Determine the [X, Y] coordinate at the center of the cell enclosing the given text.  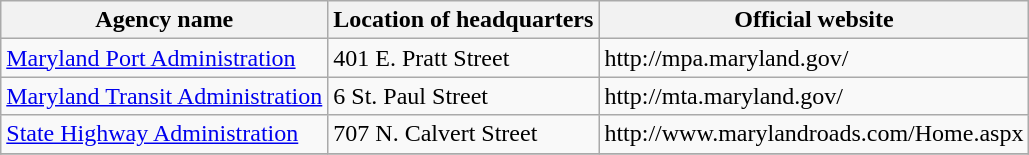
401 E. Pratt Street [464, 58]
Maryland Port Administration [164, 58]
http://mpa.maryland.gov/ [814, 58]
Location of headquarters [464, 20]
707 N. Calvert Street [464, 134]
Agency name [164, 20]
Maryland Transit Administration [164, 96]
Official website [814, 20]
http://mta.maryland.gov/ [814, 96]
State Highway Administration [164, 134]
http://www.marylandroads.com/Home.aspx [814, 134]
6 St. Paul Street [464, 96]
